Identify which cell holds the provided text, then report its (x, y) central coordinate. 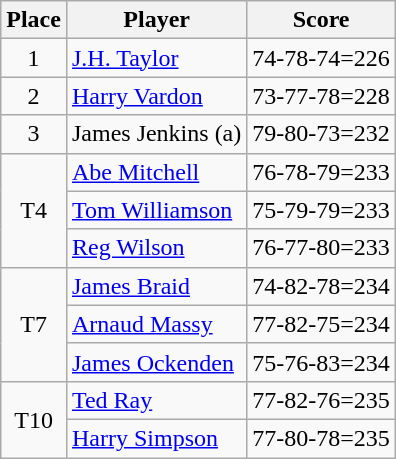
T4 (34, 210)
James Braid (156, 286)
T7 (34, 324)
75-79-79=233 (322, 210)
Abe Mitchell (156, 172)
Arnaud Massy (156, 324)
1 (34, 58)
Reg Wilson (156, 248)
77-80-78=235 (322, 438)
Ted Ray (156, 400)
Player (156, 20)
Tom Williamson (156, 210)
77-82-76=235 (322, 400)
73-77-78=228 (322, 96)
3 (34, 134)
James Jenkins (a) (156, 134)
79-80-73=232 (322, 134)
Score (322, 20)
James Ockenden (156, 362)
75-76-83=234 (322, 362)
T10 (34, 419)
2 (34, 96)
Place (34, 20)
74-78-74=226 (322, 58)
74-82-78=234 (322, 286)
76-77-80=233 (322, 248)
Harry Vardon (156, 96)
76-78-79=233 (322, 172)
Harry Simpson (156, 438)
77-82-75=234 (322, 324)
J.H. Taylor (156, 58)
